From the cell containing the given text, extract its center point as [x, y] coordinate. 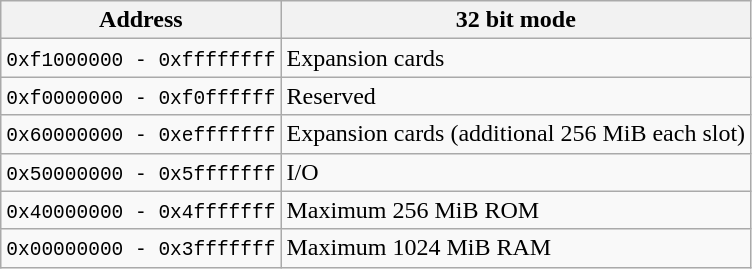
0x00000000 - 0x3fffffff [141, 248]
Maximum 1024 MiB RAM [516, 248]
0xf0000000 - 0xf0ffffff [141, 96]
0x40000000 - 0x4fffffff [141, 210]
0x50000000 - 0x5fffffff [141, 172]
0xf1000000 - 0xffffffff [141, 58]
Maximum 256 MiB ROM [516, 210]
32 bit mode [516, 20]
Expansion cards (additional 256 MiB each slot) [516, 134]
Reserved [516, 96]
Address [141, 20]
Expansion cards [516, 58]
0x60000000 - 0xefffffff [141, 134]
I/O [516, 172]
